Capture the cell that displays the provided text and extract its [x, y] central coordinate. 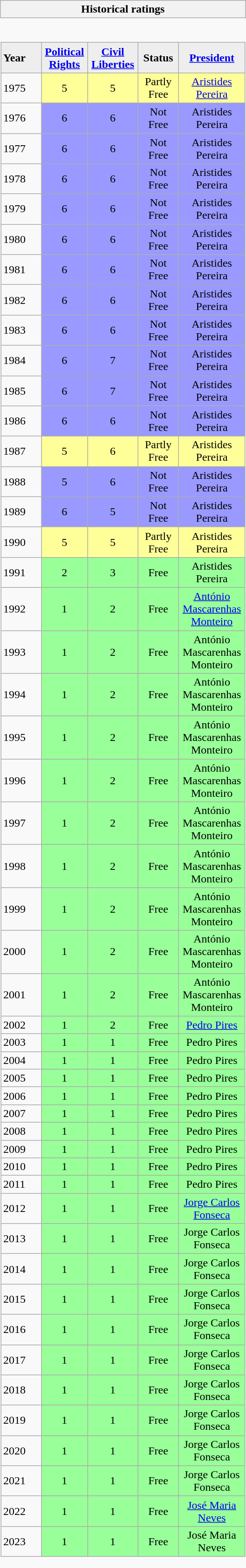
Political Rights [65, 58]
2000 [21, 952]
2017 [21, 1360]
2022 [21, 1511]
2007 [21, 1113]
1976 [21, 118]
2009 [21, 1149]
2008 [21, 1131]
1978 [21, 179]
2019 [21, 1420]
2001 [21, 995]
1988 [21, 481]
1984 [21, 360]
2023 [21, 1541]
1999 [21, 909]
Civil Liberties [113, 58]
2006 [21, 1096]
1989 [21, 512]
1996 [21, 781]
2015 [21, 1299]
1987 [21, 451]
2004 [21, 1060]
2011 [21, 1184]
1994 [21, 695]
1982 [21, 300]
2013 [21, 1239]
Year [21, 58]
1979 [21, 209]
1998 [21, 866]
1986 [21, 421]
2016 [21, 1329]
1993 [21, 652]
1983 [21, 330]
2002 [21, 1025]
3 [113, 572]
2021 [21, 1481]
Historical ratings [123, 9]
1995 [21, 738]
2003 [21, 1043]
1985 [21, 391]
1991 [21, 572]
2012 [21, 1208]
1980 [21, 239]
President [212, 58]
2018 [21, 1390]
2005 [21, 1078]
1990 [21, 542]
1981 [21, 270]
Status [158, 58]
1975 [21, 87]
2014 [21, 1269]
1992 [21, 609]
1977 [21, 148]
2010 [21, 1167]
1997 [21, 823]
2020 [21, 1450]
